Return the (x, y) coordinate for the center point of the cell that contains the specified text.  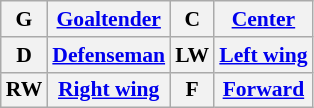
D (24, 55)
Right wing (108, 90)
Defenseman (108, 55)
Forward (263, 90)
F (192, 90)
RW (24, 90)
C (192, 19)
Goaltender (108, 19)
Left wing (263, 55)
G (24, 19)
LW (192, 55)
Center (263, 19)
